Search for the cell housing the specified text and yield its [X, Y] center coordinate. 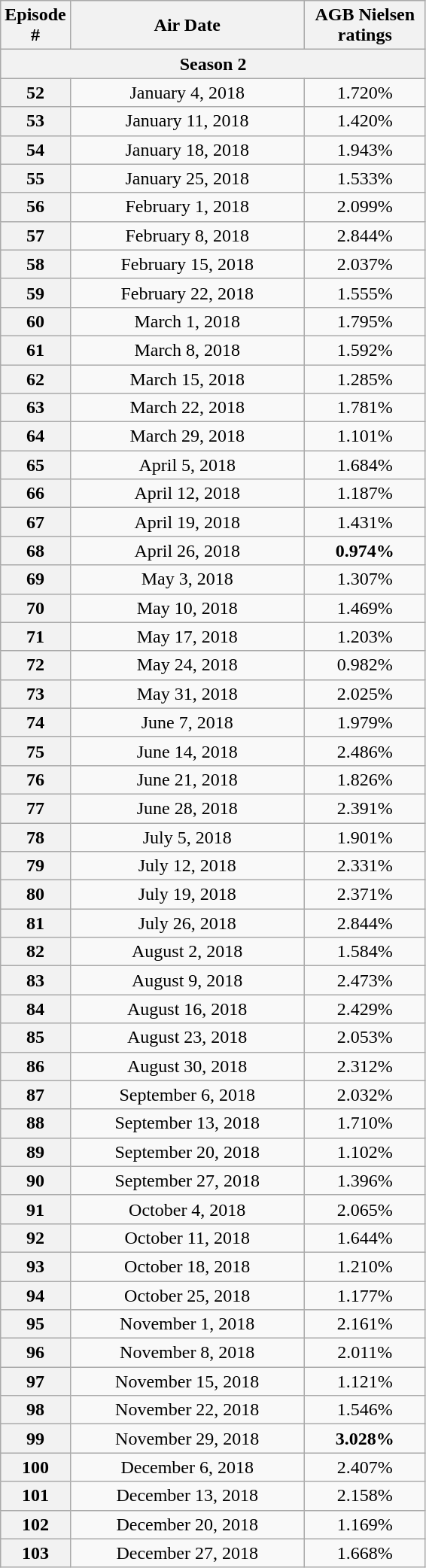
1.101% [364, 436]
1.210% [364, 1266]
70 [35, 608]
103 [35, 1553]
November 29, 2018 [187, 1439]
August 2, 2018 [187, 952]
1.177% [364, 1295]
1.644% [364, 1238]
91 [35, 1209]
May 17, 2018 [187, 637]
2.099% [364, 207]
2.011% [364, 1353]
101 [35, 1496]
1.121% [364, 1381]
May 3, 2018 [187, 579]
97 [35, 1381]
April 26, 2018 [187, 551]
81 [35, 923]
2.331% [364, 866]
1.102% [364, 1152]
2.065% [364, 1209]
96 [35, 1353]
September 27, 2018 [187, 1181]
March 15, 2018 [187, 378]
76 [35, 779]
September 20, 2018 [187, 1152]
2.037% [364, 264]
2.371% [364, 895]
January 4, 2018 [187, 93]
July 19, 2018 [187, 895]
1.781% [364, 408]
1.584% [364, 952]
2.473% [364, 980]
1.187% [364, 494]
March 22, 2018 [187, 408]
2.032% [364, 1095]
54 [35, 150]
July 26, 2018 [187, 923]
66 [35, 494]
98 [35, 1410]
2.025% [364, 694]
1.420% [364, 121]
95 [35, 1324]
3.028% [364, 1439]
72 [35, 665]
93 [35, 1266]
September 13, 2018 [187, 1123]
1.684% [364, 465]
July 5, 2018 [187, 837]
82 [35, 952]
1.901% [364, 837]
September 6, 2018 [187, 1095]
January 18, 2018 [187, 150]
84 [35, 1009]
November 1, 2018 [187, 1324]
63 [35, 408]
1.555% [364, 293]
55 [35, 178]
80 [35, 895]
64 [35, 436]
60 [35, 321]
December 20, 2018 [187, 1524]
October 25, 2018 [187, 1295]
1.826% [364, 779]
2.158% [364, 1496]
1.533% [364, 178]
March 1, 2018 [187, 321]
86 [35, 1066]
April 5, 2018 [187, 465]
April 12, 2018 [187, 494]
1.592% [364, 350]
57 [35, 236]
79 [35, 866]
74 [35, 722]
77 [35, 808]
May 10, 2018 [187, 608]
99 [35, 1439]
February 1, 2018 [187, 207]
May 31, 2018 [187, 694]
67 [35, 522]
October 11, 2018 [187, 1238]
52 [35, 93]
January 11, 2018 [187, 121]
94 [35, 1295]
1.546% [364, 1410]
69 [35, 579]
March 8, 2018 [187, 350]
Air Date [187, 26]
May 24, 2018 [187, 665]
June 14, 2018 [187, 751]
February 15, 2018 [187, 264]
1.469% [364, 608]
November 8, 2018 [187, 1353]
2.053% [364, 1038]
61 [35, 350]
90 [35, 1181]
78 [35, 837]
April 19, 2018 [187, 522]
December 6, 2018 [187, 1467]
56 [35, 207]
2.391% [364, 808]
June 21, 2018 [187, 779]
75 [35, 751]
2.429% [364, 1009]
August 9, 2018 [187, 980]
1.668% [364, 1553]
1.720% [364, 93]
88 [35, 1123]
1.943% [364, 150]
62 [35, 378]
December 27, 2018 [187, 1553]
71 [35, 637]
2.486% [364, 751]
2.312% [364, 1066]
August 30, 2018 [187, 1066]
October 4, 2018 [187, 1209]
102 [35, 1524]
1.285% [364, 378]
73 [35, 694]
0.974% [364, 551]
July 12, 2018 [187, 866]
1.307% [364, 579]
Episode # [35, 26]
53 [35, 121]
2.407% [364, 1467]
0.982% [364, 665]
1.203% [364, 637]
June 28, 2018 [187, 808]
1.396% [364, 1181]
March 29, 2018 [187, 436]
65 [35, 465]
92 [35, 1238]
100 [35, 1467]
68 [35, 551]
Season 2 [214, 64]
October 18, 2018 [187, 1266]
December 13, 2018 [187, 1496]
November 15, 2018 [187, 1381]
June 7, 2018 [187, 722]
89 [35, 1152]
January 25, 2018 [187, 178]
59 [35, 293]
1.431% [364, 522]
August 23, 2018 [187, 1038]
87 [35, 1095]
November 22, 2018 [187, 1410]
1.169% [364, 1524]
83 [35, 980]
February 22, 2018 [187, 293]
February 8, 2018 [187, 236]
1.795% [364, 321]
August 16, 2018 [187, 1009]
AGB Nielsen ratings [364, 26]
58 [35, 264]
1.710% [364, 1123]
2.161% [364, 1324]
1.979% [364, 722]
85 [35, 1038]
